From the cell containing the given text, extract its center point as [X, Y] coordinate. 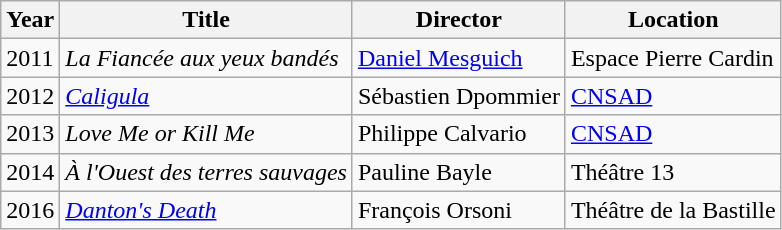
Caligula [206, 96]
2013 [30, 134]
Danton's Death [206, 210]
Espace Pierre Cardin [673, 58]
Location [673, 20]
Daniel Mesguich [458, 58]
Title [206, 20]
2014 [30, 172]
La Fiancée aux yeux bandés [206, 58]
2011 [30, 58]
Year [30, 20]
À l'Ouest des terres sauvages [206, 172]
Pauline Bayle [458, 172]
Théâtre de la Bastille [673, 210]
2016 [30, 210]
Sébastien Dpommier [458, 96]
2012 [30, 96]
Director [458, 20]
François Orsoni [458, 210]
Love Me or Kill Me [206, 134]
Philippe Calvario [458, 134]
Théâtre 13 [673, 172]
